Search for the cell housing the specified text and yield its [X, Y] center coordinate. 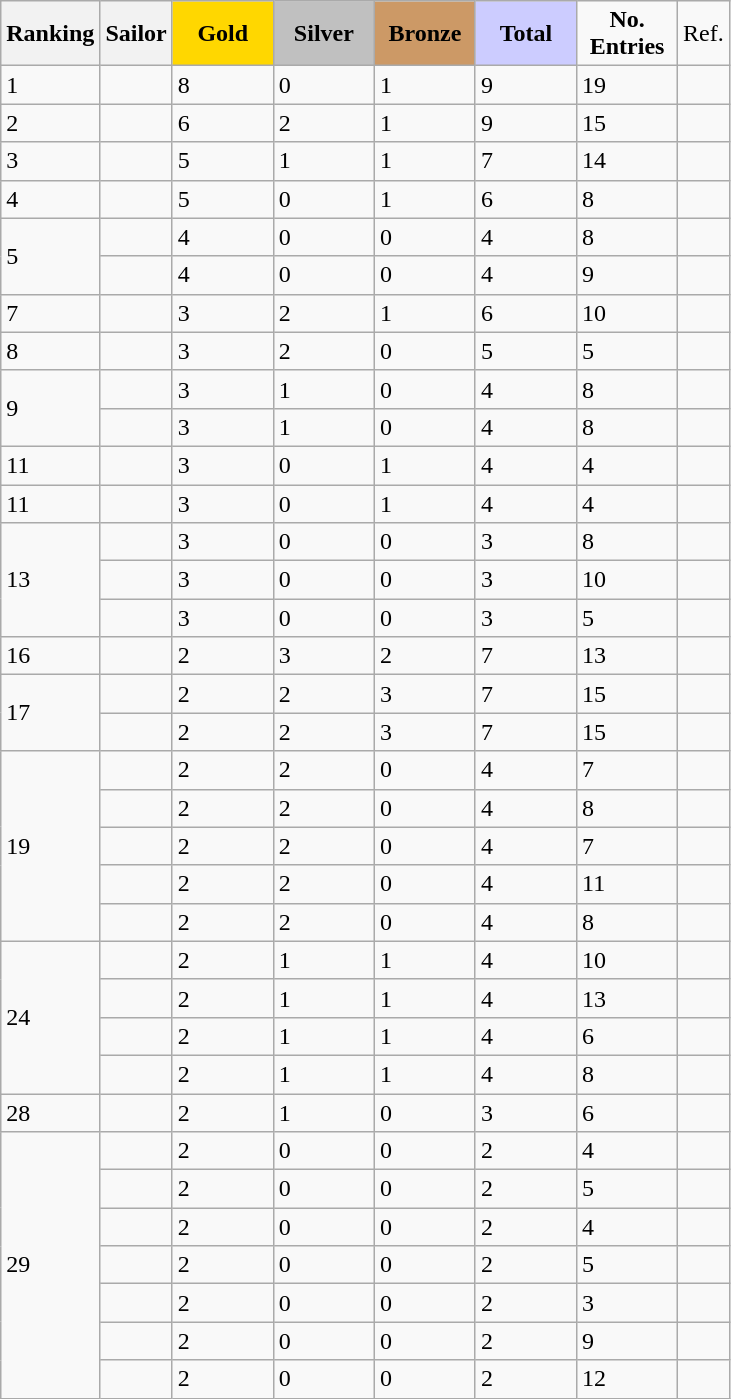
Total [526, 34]
17 [50, 713]
24 [50, 1017]
Gold [222, 34]
16 [50, 656]
Sailor [136, 34]
29 [50, 1265]
Bronze [424, 34]
No. Entries [628, 34]
12 [628, 1379]
28 [50, 1113]
Ref. [704, 34]
Ranking [50, 34]
Silver [324, 34]
14 [628, 161]
